Extract the (X, Y) coordinate from the center of the cell holding the provided text.  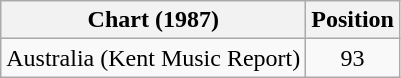
Chart (1987) (154, 20)
Position (353, 20)
93 (353, 58)
Australia (Kent Music Report) (154, 58)
